For the text-containing cell, return its midpoint in [x, y] coordinate format. 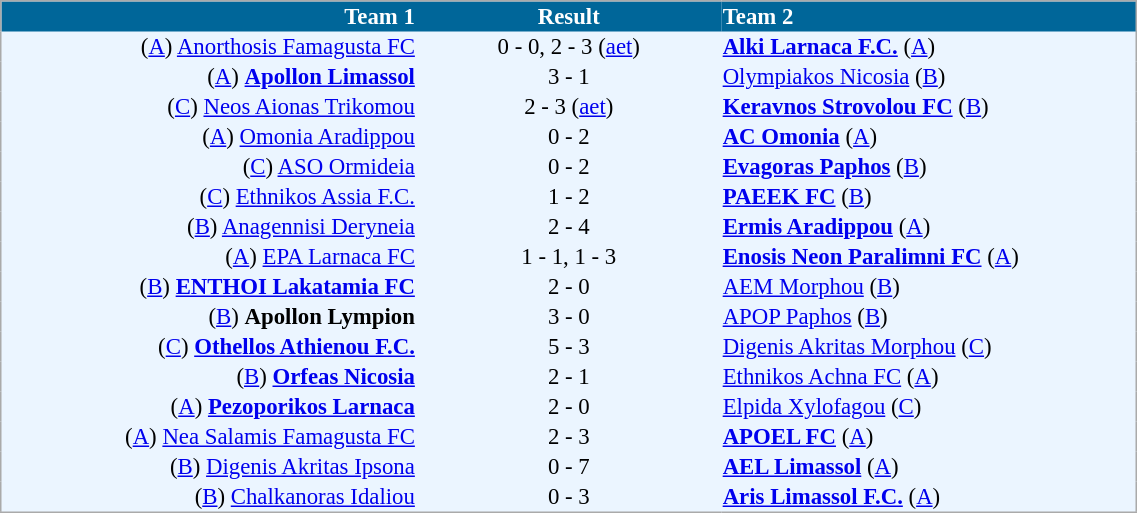
(A) Pezoporikos Larnaca [209, 407]
Olympiakos Nicosia (B) [929, 77]
(B) ENTHOI Lakatamia FC [209, 287]
2 - 1 [568, 377]
APOEL FC (A) [929, 437]
Digenis Akritas Morphou (C) [929, 347]
(A) Anorthosis Famagusta FC [209, 47]
0 - 7 [568, 467]
(A) Omonia Aradippou [209, 137]
AEL Limassol (A) [929, 467]
Ermis Aradippou (A) [929, 227]
Alki Larnaca F.C. (A) [929, 47]
(B) Apollon Lympion [209, 317]
(C) Neos Aionas Trikomou [209, 107]
(B) Anagennisi Deryneia [209, 227]
(C) Ethnikos Assia F.C. [209, 197]
Team 2 [929, 16]
3 - 0 [568, 317]
1 - 2 [568, 197]
0 - 0, 2 - 3 (aet) [568, 47]
2 - 3 [568, 437]
(B) Chalkanoras Idaliou [209, 497]
PAEEK FC (B) [929, 197]
AC Omonia (A) [929, 137]
5 - 3 [568, 347]
2 - 3 (aet) [568, 107]
Evagoras Paphos (B) [929, 167]
3 - 1 [568, 77]
Keravnos Strovolou FC (B) [929, 107]
2 - 4 [568, 227]
(A) Apollon Limassol [209, 77]
Team 1 [209, 16]
1 - 1, 1 - 3 [568, 257]
APOP Paphos (B) [929, 317]
Result [568, 16]
(C) Othellos Athienou F.C. [209, 347]
(B) Digenis Akritas Ipsona [209, 467]
(B) Orfeas Nicosia [209, 377]
(A) EPA Larnaca FC [209, 257]
Enosis Neon Paralimni FC (A) [929, 257]
Aris Limassol F.C. (A) [929, 497]
AEM Morphou (B) [929, 287]
Elpida Xylofagou (C) [929, 407]
0 - 3 [568, 497]
(C) ASO Ormideia [209, 167]
Ethnikos Achna FC (A) [929, 377]
(A) Nea Salamis Famagusta FC [209, 437]
